Capture the cell that displays the provided text and extract its (X, Y) central coordinate. 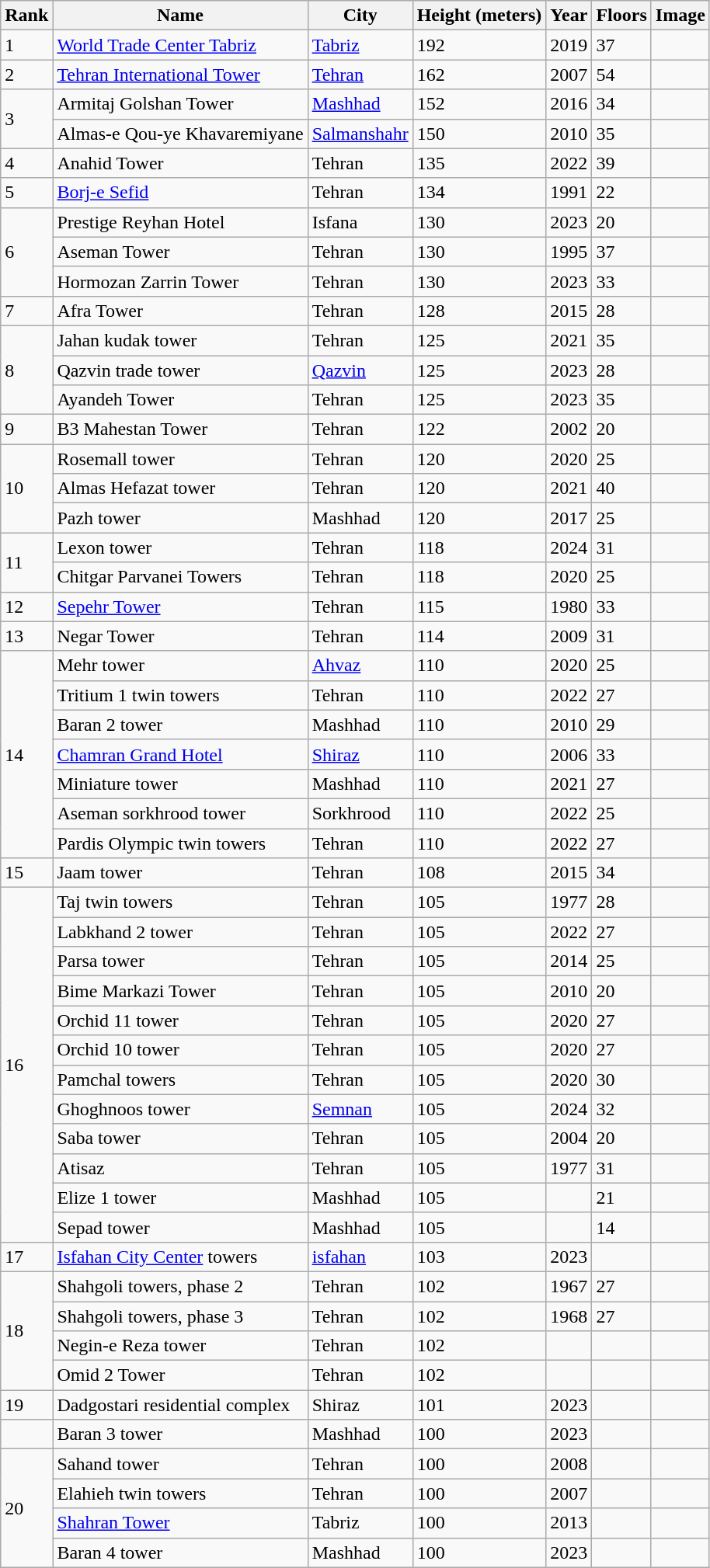
Sepehr Tower (180, 607)
Bime Markazi Tower (180, 991)
4 (26, 163)
1968 (569, 1316)
2002 (569, 429)
103 (479, 1257)
2004 (569, 1139)
Ghoghnoos tower (180, 1109)
1980 (569, 607)
Sepad tower (180, 1227)
City (360, 16)
6 (26, 252)
Negar Tower (180, 636)
Year (569, 16)
Baran 4 tower (180, 1552)
Chitgar Parvanei Towers (180, 577)
8 (26, 370)
11 (26, 562)
1995 (569, 252)
3 (26, 119)
135 (479, 163)
Floors (621, 16)
5 (26, 193)
Name (180, 16)
Baran 2 tower (180, 725)
Mehr tower (180, 666)
21 (621, 1198)
Almas-e Qou-ye Khavaremiyane (180, 134)
Pardis Olympic twin towers (180, 843)
Rank (26, 16)
1991 (569, 193)
Orchid 11 tower (180, 1020)
9 (26, 429)
7 (26, 311)
B3 Mahestan Tower (180, 429)
Pamchal towers (180, 1080)
29 (621, 725)
18 (26, 1330)
Semnan (360, 1109)
Parsa tower (180, 961)
13 (26, 636)
16 (26, 1066)
World Trade Center Tabriz (180, 45)
108 (479, 873)
Shahgoli towers, phase 2 (180, 1286)
2008 (569, 1464)
Saba tower (180, 1139)
15 (26, 873)
12 (26, 607)
2017 (569, 518)
150 (479, 134)
2 (26, 75)
Anahid Tower (180, 163)
10 (26, 488)
Orchid 10 tower (180, 1050)
162 (479, 75)
Jaam tower (180, 873)
Lexon tower (180, 548)
Armitaj Golshan Tower (180, 104)
19 (26, 1405)
Qazvin (360, 370)
128 (479, 311)
2006 (569, 754)
134 (479, 193)
101 (479, 1405)
32 (621, 1109)
Image (680, 16)
Rosemall tower (180, 459)
17 (26, 1257)
39 (621, 163)
Borj-e Sefid (180, 193)
Qazvin trade tower (180, 370)
Tehran International Tower (180, 75)
Aseman Tower (180, 252)
Sahand tower (180, 1464)
Taj twin towers (180, 902)
2016 (569, 104)
Sorkhrood (360, 813)
Tritium 1 twin towers (180, 695)
Isfahan City Center towers (180, 1257)
192 (479, 45)
54 (621, 75)
Baran 3 tower (180, 1434)
Almas Hefazat tower (180, 488)
Ayandeh Tower (180, 400)
Shahgoli towers, phase 3 (180, 1316)
30 (621, 1080)
Salmanshahr (360, 134)
Chamran Grand Hotel (180, 754)
2009 (569, 636)
Height (meters) (479, 16)
2014 (569, 961)
2019 (569, 45)
22 (621, 193)
Dadgostari residential complex (180, 1405)
isfahan (360, 1257)
114 (479, 636)
115 (479, 607)
Elahieh twin towers (180, 1493)
Atisaz (180, 1168)
1 (26, 45)
Shahran Tower (180, 1523)
Miniature tower (180, 784)
Jahan kudak tower (180, 340)
Pazh tower (180, 518)
Isfana (360, 222)
Prestige Reyhan Hotel (180, 222)
Omid 2 Tower (180, 1375)
Negin-e Reza tower (180, 1346)
2013 (569, 1523)
40 (621, 488)
1967 (569, 1286)
122 (479, 429)
Hormozan Zarrin Tower (180, 281)
Afra Tower (180, 311)
Elize 1 tower (180, 1198)
Ahvaz (360, 666)
Aseman sorkhrood tower (180, 813)
Labkhand 2 tower (180, 932)
152 (479, 104)
